From the cell containing the given text, extract its center point as (X, Y) coordinate. 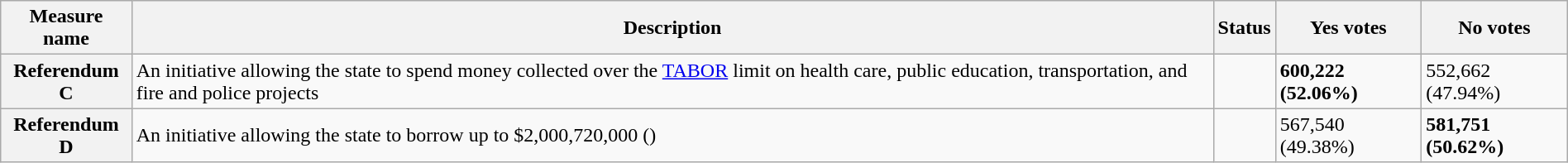
581,751 (50.62%) (1495, 136)
Measure name (66, 28)
Referendum C (66, 81)
567,540 (49.38%) (1348, 136)
600,222 (52.06%) (1348, 81)
Referendum D (66, 136)
Status (1244, 28)
No votes (1495, 28)
Description (672, 28)
Yes votes (1348, 28)
552,662 (47.94%) (1495, 81)
An initiative allowing the state to borrow up to $2,000,720,000 () (672, 136)
